Output the (x, y) coordinate of the center of the cell containing the given text.  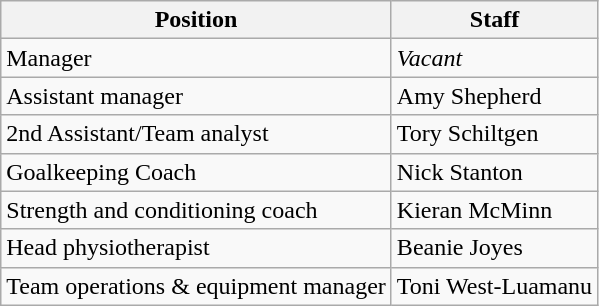
Strength and conditioning coach (196, 210)
Kieran McMinn (494, 210)
2nd Assistant/Team analyst (196, 134)
Goalkeeping Coach (196, 172)
Tory Schiltgen (494, 134)
Amy Shepherd (494, 96)
Staff (494, 20)
Team operations & equipment manager (196, 286)
Manager (196, 58)
Nick Stanton (494, 172)
Beanie Joyes (494, 248)
Toni West-Luamanu (494, 286)
Position (196, 20)
Vacant (494, 58)
Head physiotherapist (196, 248)
Assistant manager (196, 96)
